Search for the cell housing the specified text and yield its [x, y] center coordinate. 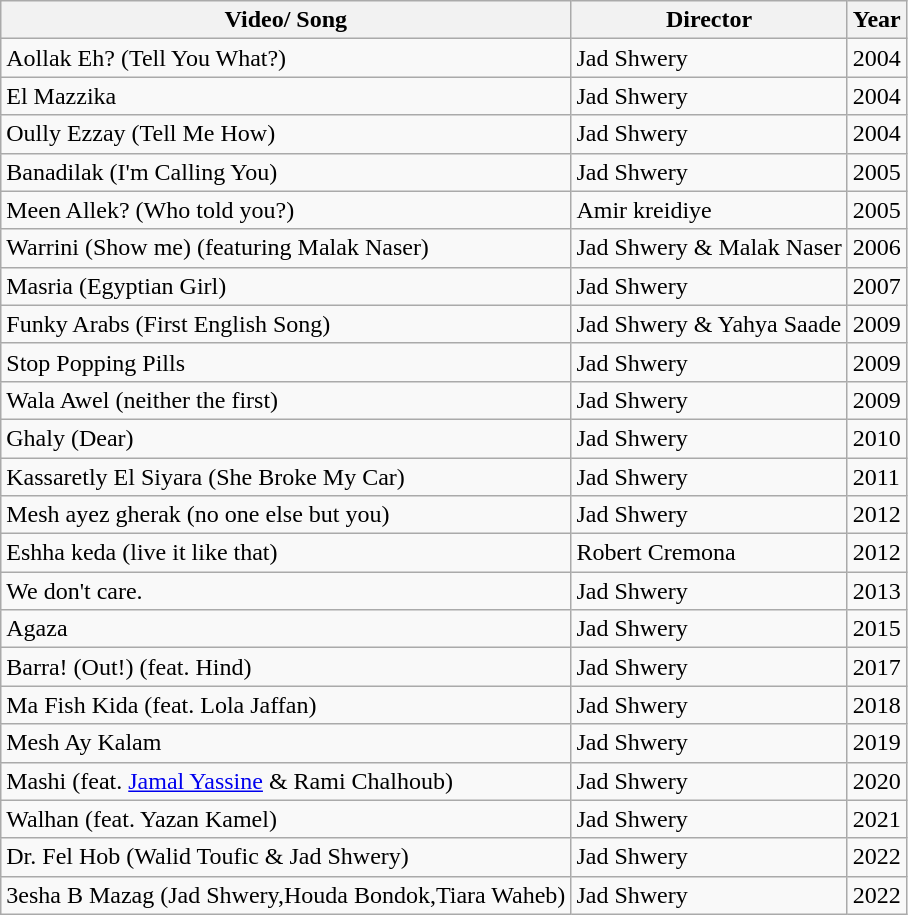
Robert Cremona [709, 553]
Warrini (Show me) (featuring Malak Naser) [286, 248]
Wala Awel (neither the first) [286, 400]
2021 [876, 819]
2010 [876, 438]
Video/ Song [286, 20]
2020 [876, 781]
Year [876, 20]
Oully Ezzay (Tell Me How) [286, 134]
Mashi (feat. Jamal Yassine & Rami Chalhoub) [286, 781]
Aollak Eh? (Tell You What?) [286, 58]
Funky Arabs (First English Song) [286, 324]
Barra! (Out!) (feat. Hind) [286, 667]
Mesh ayez gherak (no one else but you) [286, 515]
El Mazzika [286, 96]
2011 [876, 477]
Meen Allek? (Who told you?) [286, 210]
Banadilak (I'm Calling You) [286, 172]
2018 [876, 705]
Agaza [286, 629]
Director [709, 20]
3esha B Mazag (Jad Shwery,Houda Bondok,Tiara Waheb) [286, 895]
2015 [876, 629]
2019 [876, 743]
Eshha keda (live it like that) [286, 553]
2013 [876, 591]
Jad Shwery & Yahya Saade [709, 324]
Kassaretly El Siyara (She Broke My Car) [286, 477]
Ma Fish Kida (feat. Lola Jaffan) [286, 705]
Amir kreidiye [709, 210]
Masria (Egyptian Girl) [286, 286]
Ghaly (Dear) [286, 438]
2007 [876, 286]
Mesh Ay Kalam [286, 743]
Walhan (feat. Yazan Kamel) [286, 819]
Jad Shwery & Malak Naser [709, 248]
Stop Popping Pills [286, 362]
2017 [876, 667]
We don't care. [286, 591]
2006 [876, 248]
Dr. Fel Hob (Walid Toufic & Jad Shwery) [286, 857]
